Return the [x, y] coordinate for the center point of the cell that contains the specified text.  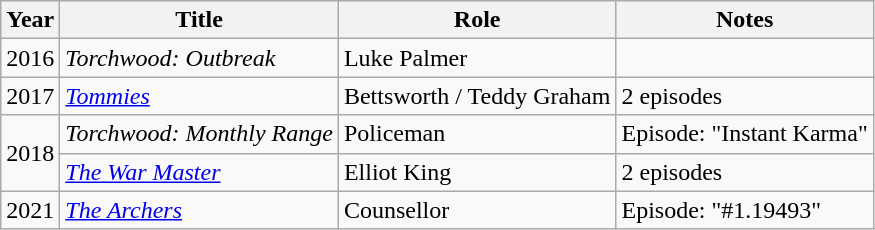
Year [30, 20]
2018 [30, 153]
Policeman [477, 134]
Role [477, 20]
Notes [744, 20]
Counsellor [477, 210]
Torchwood: Monthly Range [200, 134]
Elliot King [477, 172]
Tommies [200, 96]
Episode: "#1.19493" [744, 210]
The War Master [200, 172]
2021 [30, 210]
Title [200, 20]
2016 [30, 58]
The Archers [200, 210]
Luke Palmer [477, 58]
Episode: "Instant Karma" [744, 134]
Torchwood: Outbreak [200, 58]
2017 [30, 96]
Bettsworth / Teddy Graham [477, 96]
